Return the [X, Y] coordinate for the center point of the cell that contains the specified text.  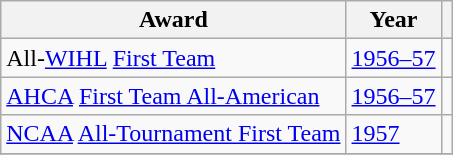
Year [394, 20]
AHCA First Team All-American [174, 96]
All-WIHL First Team [174, 58]
1957 [394, 134]
NCAA All-Tournament First Team [174, 134]
Award [174, 20]
